Locate the cell with the specified text and output its (x, y) center coordinate. 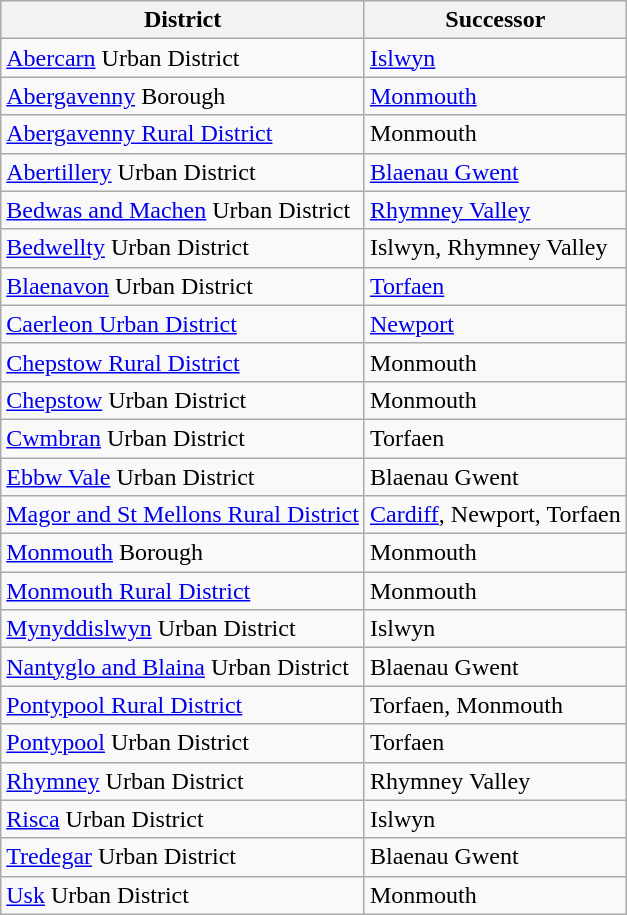
Tredegar Urban District (183, 857)
Islwyn, Rhymney Valley (495, 248)
Mynyddislwyn Urban District (183, 629)
Rhymney Urban District (183, 781)
Abergavenny Borough (183, 96)
Chepstow Rural District (183, 362)
Abergavenny Rural District (183, 134)
Bedwellty Urban District (183, 248)
Bedwas and Machen Urban District (183, 210)
District (183, 20)
Abertillery Urban District (183, 172)
Monmouth Rural District (183, 591)
Pontypool Rural District (183, 705)
Cardiff, Newport, Torfaen (495, 515)
Caerleon Urban District (183, 324)
Ebbw Vale Urban District (183, 477)
Abercarn Urban District (183, 58)
Monmouth Borough (183, 553)
Pontypool Urban District (183, 743)
Risca Urban District (183, 819)
Nantyglo and Blaina Urban District (183, 667)
Usk Urban District (183, 895)
Blaenavon Urban District (183, 286)
Successor (495, 20)
Magor and St Mellons Rural District (183, 515)
Cwmbran Urban District (183, 438)
Chepstow Urban District (183, 400)
Torfaen, Monmouth (495, 705)
Newport (495, 324)
